Extract the [x, y] coordinate from the center of the cell holding the provided text.  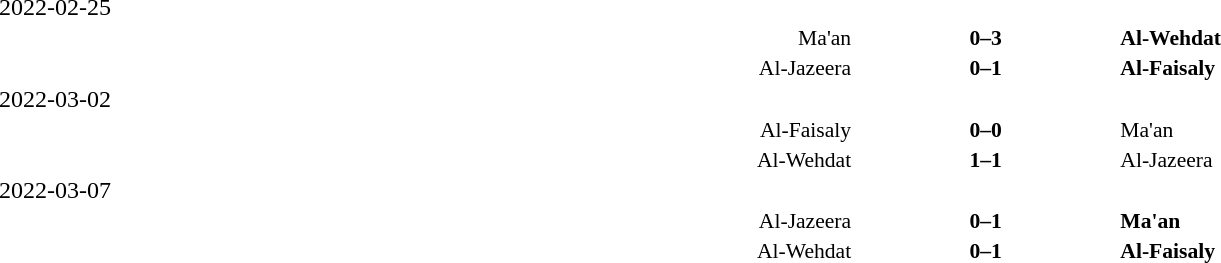
0–0 [986, 130]
0–3 [986, 38]
1–1 [986, 160]
